Determine the [x, y] coordinate at the center of the cell enclosing the given text.  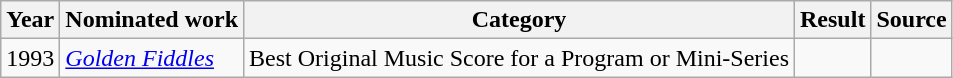
1993 [30, 58]
Category [520, 20]
Year [30, 20]
Result [833, 20]
Best Original Music Score for a Program or Mini-Series [520, 58]
Source [912, 20]
Golden Fiddles [152, 58]
Nominated work [152, 20]
